Locate the cell with the specified text and output its (x, y) center coordinate. 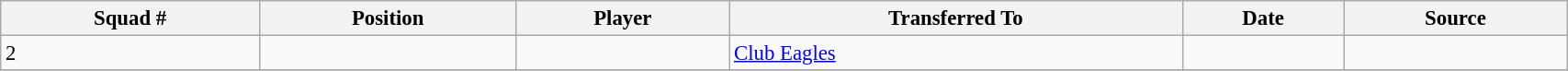
Squad # (130, 18)
Club Eagles (955, 53)
2 (130, 53)
Transferred To (955, 18)
Position (388, 18)
Player (623, 18)
Source (1455, 18)
Date (1263, 18)
